Pinpoint the cell where the given text exists, returning its [X, Y] midpoint coordinate. 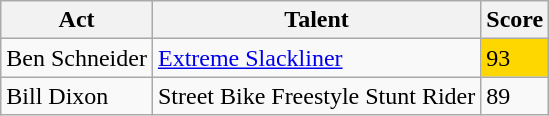
93 [515, 58]
Act [77, 20]
Talent [316, 20]
Bill Dixon [77, 96]
Ben Schneider [77, 58]
Street Bike Freestyle Stunt Rider [316, 96]
Score [515, 20]
89 [515, 96]
Extreme Slackliner [316, 58]
